Locate the cell with the specified text and output its (x, y) center coordinate. 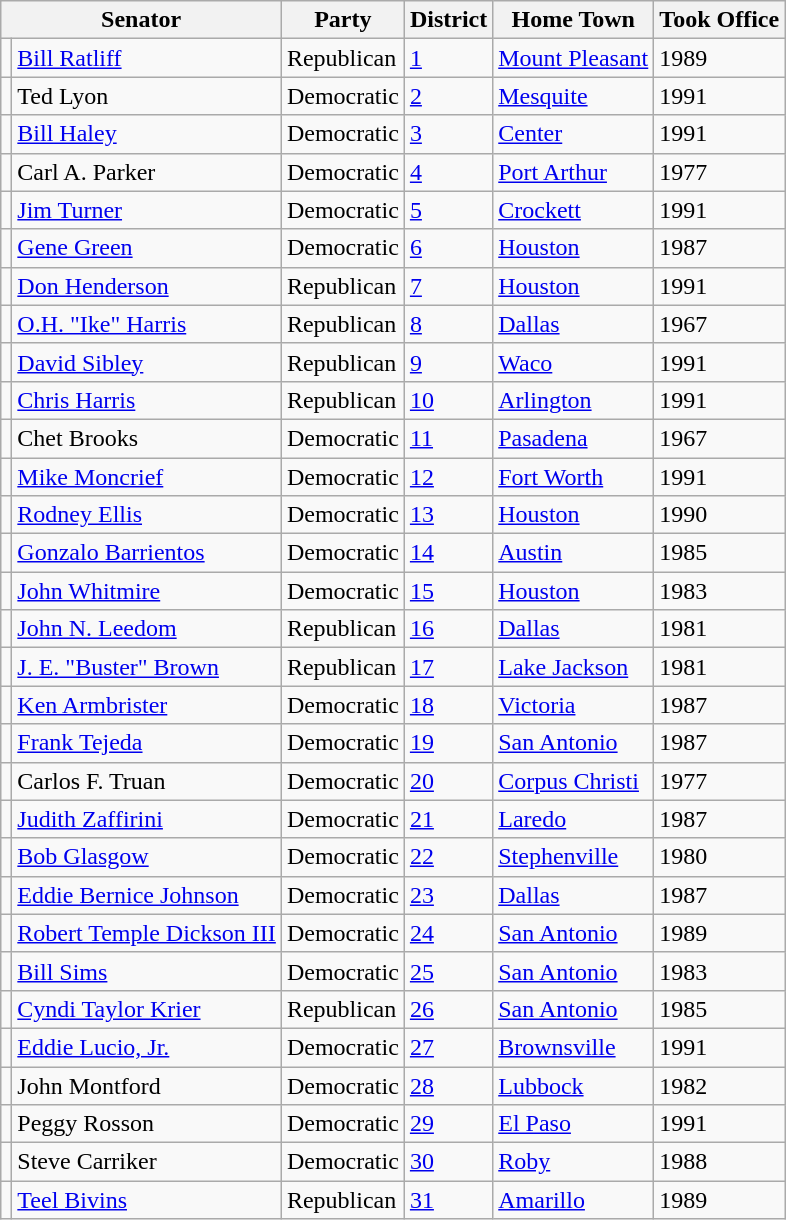
Gonzalo Barrientos (147, 553)
Gene Green (147, 248)
1988 (720, 1162)
Bill Sims (147, 971)
4 (448, 172)
Ted Lyon (147, 96)
John Whitmire (147, 591)
1990 (720, 515)
John N. Leedom (147, 629)
Mike Moncrief (147, 477)
26 (448, 1009)
Robert Temple Dickson III (147, 933)
15 (448, 591)
14 (448, 553)
Jim Turner (147, 210)
9 (448, 362)
Peggy Rosson (147, 1124)
Carl A. Parker (147, 172)
Chet Brooks (147, 438)
Arlington (574, 400)
10 (448, 400)
O.H. "Ike" Harris (147, 324)
Teel Bivins (147, 1200)
22 (448, 857)
El Paso (574, 1124)
Waco (574, 362)
2 (448, 96)
Don Henderson (147, 286)
Brownsville (574, 1047)
Ken Armbrister (147, 705)
Laredo (574, 819)
Austin (574, 553)
Bill Ratliff (147, 58)
Pasadena (574, 438)
Eddie Bernice Johnson (147, 895)
Crockett (574, 210)
30 (448, 1162)
Carlos F. Truan (147, 781)
Judith Zaffirini (147, 819)
Amarillo (574, 1200)
6 (448, 248)
29 (448, 1124)
Eddie Lucio, Jr. (147, 1047)
5 (448, 210)
Mesquite (574, 96)
Lake Jackson (574, 667)
Roby (574, 1162)
1980 (720, 857)
Bill Haley (147, 134)
Took Office (720, 20)
Steve Carriker (147, 1162)
David Sibley (147, 362)
19 (448, 743)
Mount Pleasant (574, 58)
Stephenville (574, 857)
16 (448, 629)
31 (448, 1200)
Lubbock (574, 1085)
Corpus Christi (574, 781)
Cyndi Taylor Krier (147, 1009)
23 (448, 895)
Victoria (574, 705)
12 (448, 477)
Bob Glasgow (147, 857)
Center (574, 134)
18 (448, 705)
24 (448, 933)
J. E. "Buster" Brown (147, 667)
21 (448, 819)
7 (448, 286)
13 (448, 515)
Port Arthur (574, 172)
17 (448, 667)
20 (448, 781)
8 (448, 324)
District (448, 20)
1 (448, 58)
Frank Tejeda (147, 743)
3 (448, 134)
Fort Worth (574, 477)
Party (342, 20)
27 (448, 1047)
Rodney Ellis (147, 515)
John Montford (147, 1085)
Chris Harris (147, 400)
25 (448, 971)
Senator (142, 20)
1982 (720, 1085)
Home Town (574, 20)
11 (448, 438)
28 (448, 1085)
